Return the [X, Y] coordinate for the center point of the cell that contains the specified text.  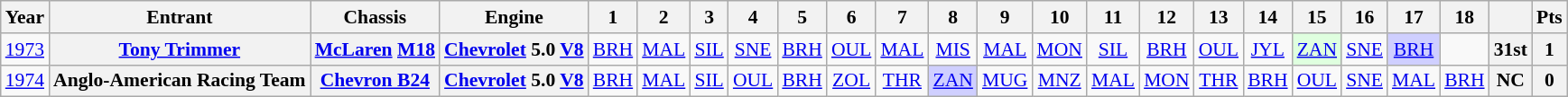
Year [25, 17]
NC [1511, 81]
5 [802, 17]
Pts [1549, 17]
10 [1060, 17]
Entrant [180, 17]
McLaren M18 [376, 49]
MNZ [1060, 81]
1973 [25, 49]
12 [1166, 17]
4 [753, 17]
2 [663, 17]
31st [1511, 49]
13 [1219, 17]
18 [1464, 17]
Tony Trimmer [180, 49]
1974 [25, 81]
6 [851, 17]
16 [1365, 17]
9 [1006, 17]
JYL [1267, 49]
Engine [515, 17]
ZOL [851, 81]
Anglo-American Racing Team [180, 81]
3 [710, 17]
8 [952, 17]
15 [1317, 17]
0 [1549, 81]
7 [902, 17]
MUG [1006, 81]
MIS [952, 49]
Chevron B24 [376, 81]
14 [1267, 17]
Chassis [376, 17]
17 [1414, 17]
11 [1113, 17]
